Scan for the cell matching the given text and deliver its [X, Y] coordinate at center. 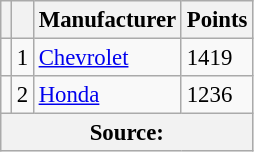
Chevrolet [107, 58]
1419 [216, 58]
2 [22, 95]
Manufacturer [107, 20]
Points [216, 20]
1236 [216, 95]
1 [22, 58]
Honda [107, 95]
Source: [127, 133]
